Detect which cell encompasses the target text, then output its (x, y) center coordinate. 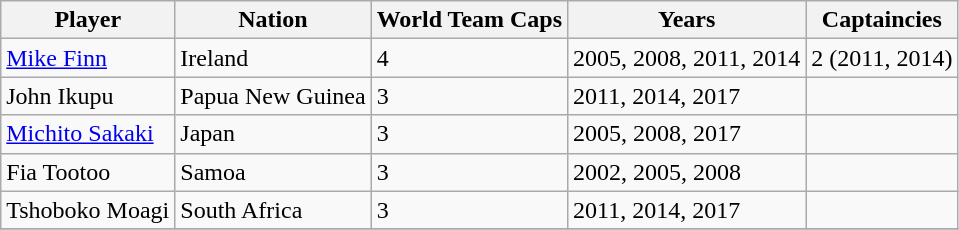
2002, 2005, 2008 (687, 172)
Player (88, 20)
Ireland (273, 58)
4 (469, 58)
Samoa (273, 172)
Michito Sakaki (88, 134)
2005, 2008, 2011, 2014 (687, 58)
Captaincies (882, 20)
Nation (273, 20)
Mike Finn (88, 58)
Years (687, 20)
2 (2011, 2014) (882, 58)
Papua New Guinea (273, 96)
World Team Caps (469, 20)
Fia Tootoo (88, 172)
Japan (273, 134)
South Africa (273, 210)
2005, 2008, 2017 (687, 134)
Tshoboko Moagi (88, 210)
John Ikupu (88, 96)
